Provide the [X, Y] coordinate of the cell's center where the given text is located.  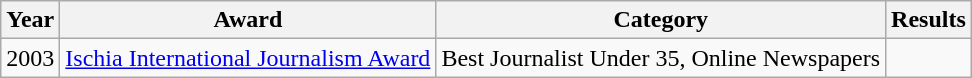
2003 [30, 58]
Category [661, 20]
Results [929, 20]
Ischia International Journalism Award [248, 58]
Year [30, 20]
Best Journalist Under 35, Online Newspapers [661, 58]
Award [248, 20]
